Search for the cell housing the specified text and yield its (X, Y) center coordinate. 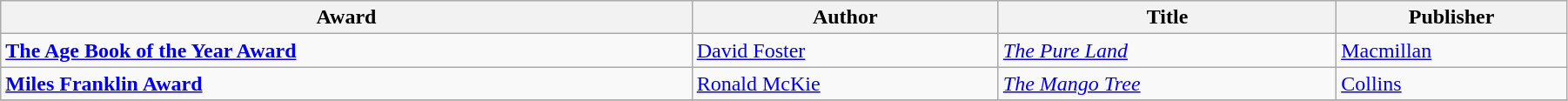
Ronald McKie (845, 84)
The Mango Tree (1167, 84)
David Foster (845, 50)
Author (845, 17)
Miles Franklin Award (346, 84)
Title (1167, 17)
Publisher (1451, 17)
Macmillan (1451, 50)
Collins (1451, 84)
The Pure Land (1167, 50)
Award (346, 17)
The Age Book of the Year Award (346, 50)
